Search for the cell housing the specified text and yield its [x, y] center coordinate. 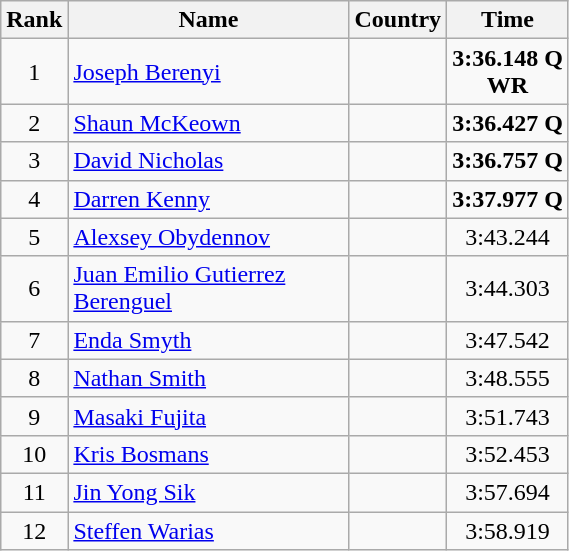
Nathan Smith [208, 378]
Kris Bosmans [208, 454]
Country [398, 20]
3:51.743 [508, 416]
3:58.919 [508, 531]
Juan Emilio Gutierrez Berenguel [208, 288]
2 [34, 123]
12 [34, 531]
Steffen Warias [208, 531]
11 [34, 492]
3:43.244 [508, 237]
3:36.148 Q WR [508, 72]
Darren Kenny [208, 199]
Alexsey Obydennov [208, 237]
Joseph Berenyi [208, 72]
Name [208, 20]
10 [34, 454]
Enda Smyth [208, 340]
Jin Yong Sik [208, 492]
6 [34, 288]
3:36.427 Q [508, 123]
Masaki Fujita [208, 416]
1 [34, 72]
3:44.303 [508, 288]
8 [34, 378]
9 [34, 416]
3:48.555 [508, 378]
3:37.977 Q [508, 199]
5 [34, 237]
3 [34, 161]
3:52.453 [508, 454]
David Nicholas [208, 161]
3:47.542 [508, 340]
Shaun McKeown [208, 123]
4 [34, 199]
3:36.757 Q [508, 161]
Time [508, 20]
3:57.694 [508, 492]
Rank [34, 20]
7 [34, 340]
